Identify which cell holds the provided text, then report its [x, y] central coordinate. 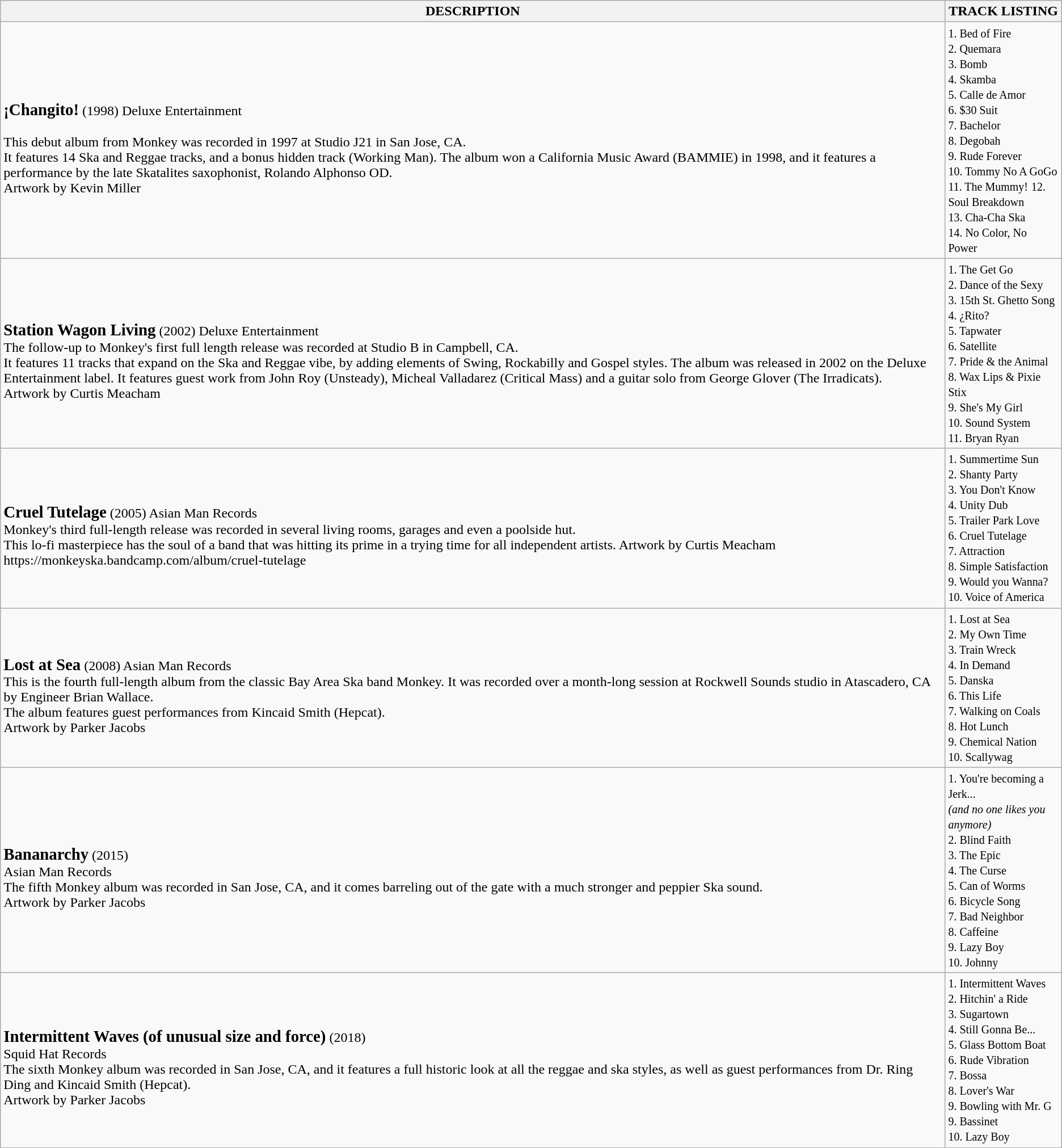
DESCRIPTION [473, 11]
1. Lost at Sea 2. My Own Time3. Train Wreck 4. In Demand5. Danska6. This Life 7. Walking on Coals8. Hot Lunch9. Chemical Nation10. Scallywag [1003, 688]
TRACK LISTING [1003, 11]
